For the text-containing cell, return its midpoint in (X, Y) coordinate format. 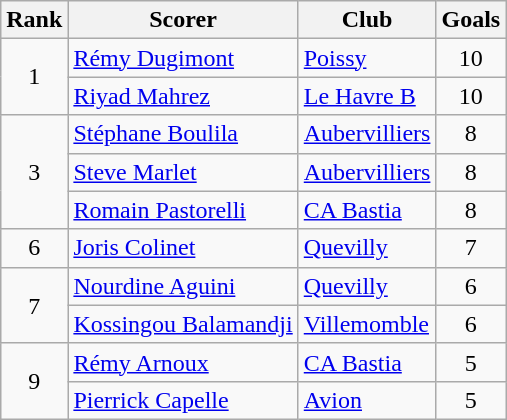
Romain Pastorelli (183, 210)
Goals (471, 20)
Pierrick Capelle (183, 400)
9 (34, 381)
Rank (34, 20)
Rémy Arnoux (183, 362)
Club (367, 20)
3 (34, 172)
Villemomble (367, 324)
Avion (367, 400)
Kossingou Balamandji (183, 324)
1 (34, 77)
Riyad Mahrez (183, 96)
Nourdine Aguini (183, 286)
Stéphane Boulila (183, 134)
Le Havre B (367, 96)
Poissy (367, 58)
Rémy Dugimont (183, 58)
Joris Colinet (183, 248)
Steve Marlet (183, 172)
Scorer (183, 20)
